Extract the (x, y) coordinate from the center of the cell holding the provided text.  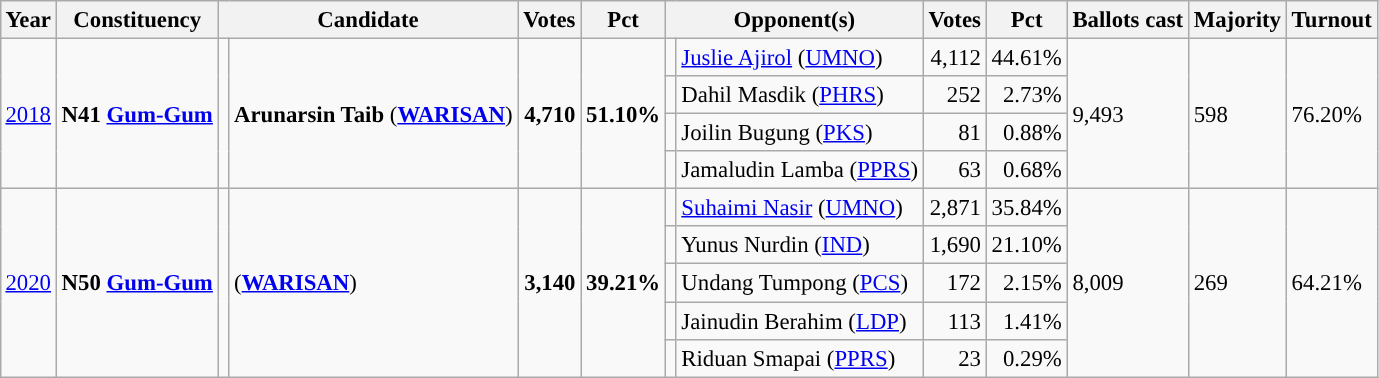
23 (954, 358)
Riduan Smapai (PPRS) (800, 358)
113 (954, 321)
Jamaludin Lamba (PPRS) (800, 170)
4,710 (550, 113)
Suhaimi Nasir (UMNO) (800, 208)
Yunus Nurdin (IND) (800, 245)
0.68% (1026, 170)
9,493 (1128, 113)
1.41% (1026, 321)
51.10% (624, 113)
0.88% (1026, 133)
(WARISAN) (374, 283)
44.61% (1026, 57)
Candidate (368, 20)
81 (954, 133)
Ballots cast (1128, 20)
Arunarsin Taib (WARISAN) (374, 113)
39.21% (624, 283)
Turnout (1332, 20)
3,140 (550, 283)
N50 Gum-Gum (137, 283)
Joilin Bugung (PKS) (800, 133)
Constituency (137, 20)
0.29% (1026, 358)
21.10% (1026, 245)
Undang Tumpong (PCS) (800, 283)
Opponent(s) (794, 20)
172 (954, 283)
Dahil Masdik (PHRS) (800, 95)
35.84% (1026, 208)
Year (28, 20)
4,112 (954, 57)
Juslie Ajirol (UMNO) (800, 57)
2.73% (1026, 95)
8,009 (1128, 283)
Majority (1237, 20)
1,690 (954, 245)
2,871 (954, 208)
Jainudin Berahim (LDP) (800, 321)
76.20% (1332, 113)
64.21% (1332, 283)
2018 (28, 113)
269 (1237, 283)
598 (1237, 113)
2020 (28, 283)
2.15% (1026, 283)
252 (954, 95)
N41 Gum-Gum (137, 113)
63 (954, 170)
